Capture the cell that displays the provided text and extract its (X, Y) central coordinate. 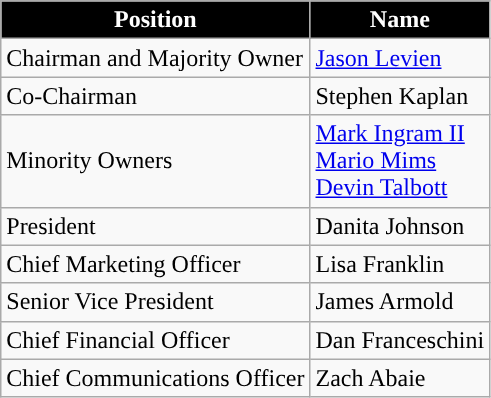
Chief Marketing Officer (156, 264)
Senior Vice President (156, 302)
Dan Franceschini (400, 340)
President (156, 226)
Chief Financial Officer (156, 340)
Jason Levien (400, 58)
Minority Owners (156, 161)
Zach Abaie (400, 378)
James Armold (400, 302)
Mark Ingram II Mario Mims Devin Talbott (400, 161)
Position (156, 20)
Stephen Kaplan (400, 96)
Name (400, 20)
Danita Johnson (400, 226)
Lisa Franklin (400, 264)
Co-Chairman (156, 96)
Chief Communications Officer (156, 378)
Chairman and Majority Owner (156, 58)
